Detect which cell encompasses the target text, then output its [x, y] center coordinate. 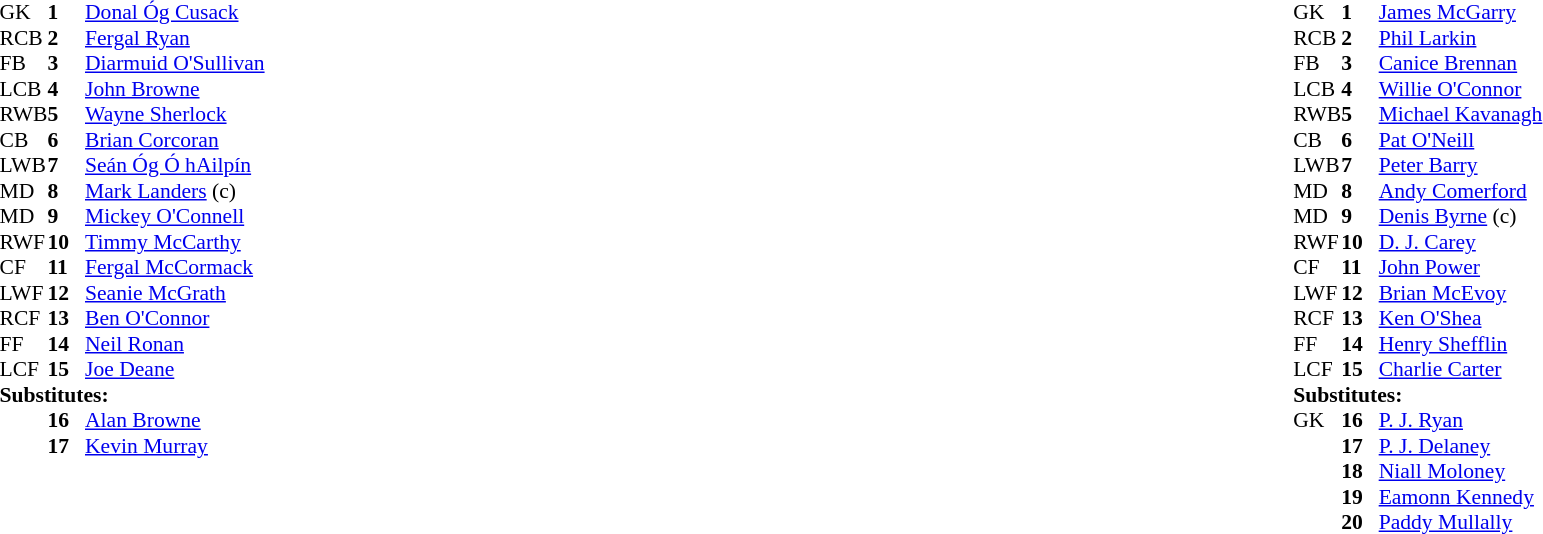
Canice Brennan [1461, 63]
Niall Moloney [1461, 471]
Mark Landers (c) [175, 191]
Henry Shefflin [1461, 344]
Peter Barry [1461, 165]
Eamonn Kennedy [1461, 497]
Ken O'Shea [1461, 319]
Alan Browne [175, 421]
Charlie Carter [1461, 369]
Seanie McGrath [175, 293]
Seán Óg Ó hAilpín [175, 165]
Mickey O'Connell [175, 217]
Pat O'Neill [1461, 140]
John Browne [175, 89]
Fergal Ryan [175, 38]
Neil Ronan [175, 344]
19 [1360, 497]
James McGarry [1461, 13]
Timmy McCarthy [175, 242]
Phil Larkin [1461, 38]
Brian McEvoy [1461, 293]
Michael Kavanagh [1461, 115]
P. J. Delaney [1461, 446]
Fergal McCormack [175, 267]
Donal Óg Cusack [175, 13]
Joe Deane [175, 369]
P. J. Ryan [1461, 421]
D. J. Carey [1461, 242]
Denis Byrne (c) [1461, 217]
Kevin Murray [175, 446]
Diarmuid O'Sullivan [175, 63]
Brian Corcoran [175, 140]
18 [1360, 471]
Ben O'Connor [175, 319]
Willie O'Connor [1461, 89]
Wayne Sherlock [175, 115]
John Power [1461, 267]
Andy Comerford [1461, 191]
